Return the (X, Y) coordinate for the center point of the cell that contains the specified text.  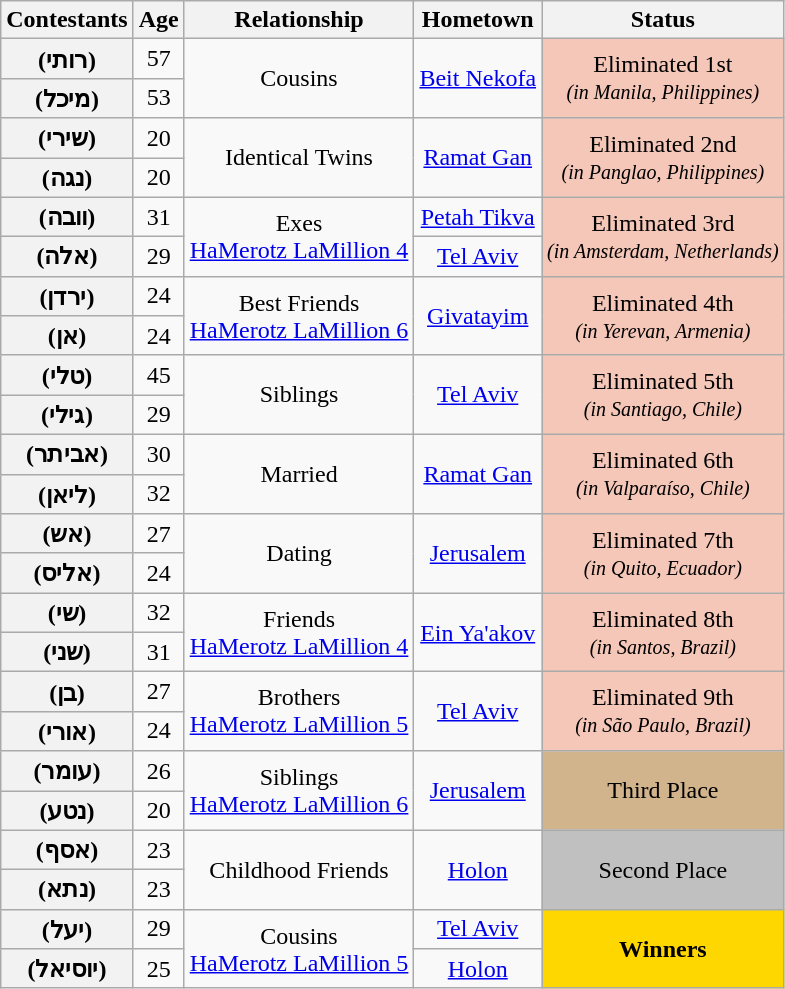
(אורי) (67, 731)
(שני) (67, 652)
Petah Tikva (478, 217)
Age (158, 20)
Eliminated 1st(in Manila, Philippines) (664, 78)
(בן) (67, 692)
Dating (299, 554)
ExesHaMerotz LaMillion 4 (299, 236)
Contestants (67, 20)
Beit Nekofa (478, 78)
Siblings (299, 394)
SiblingsHaMerotz LaMillion 6 (299, 790)
Relationship (299, 20)
Eliminated 5th(in Santiago, Chile) (664, 394)
(נטע) (67, 810)
26 (158, 771)
Eliminated 9th(in São Paulo, Brazil) (664, 712)
Third Place (664, 790)
Eliminated 3rd(in Amsterdam, Netherlands) (664, 236)
(טלי) (67, 375)
(ירדן) (67, 296)
30 (158, 454)
Cousins (299, 78)
(אן) (67, 336)
Winners (664, 948)
Eliminated 4th(in Yerevan, Armenia) (664, 316)
FriendsHaMerotz LaMillion 4 (299, 632)
(יעל) (67, 929)
Identical Twins (299, 158)
Eliminated 2nd(in Panglao, Philippines) (664, 158)
(שי) (67, 613)
(נתא) (67, 890)
BrothersHaMerotz LaMillion 5 (299, 712)
Givatayim (478, 316)
(שירי) (67, 138)
(אליס) (67, 573)
(עומר) (67, 771)
(וובה) (67, 217)
(אש) (67, 534)
Eliminated 6th(in Valparaíso, Chile) (664, 474)
(יוסיאל) (67, 969)
(ליאן) (67, 494)
(אביתר) (67, 454)
(אלה) (67, 257)
Best FriendsHaMerotz LaMillion 6 (299, 316)
Hometown (478, 20)
57 (158, 59)
Eliminated 8th(in Santos, Brazil) (664, 632)
(אסף) (67, 850)
(נגה) (67, 178)
Ein Ya'akov (478, 632)
(רותי) (67, 59)
25 (158, 969)
Status (664, 20)
Married (299, 474)
(גילי) (67, 415)
Childhood Friends (299, 870)
CousinsHaMerotz LaMillion 5 (299, 948)
45 (158, 375)
Eliminated 7th(in Quito, Ecuador) (664, 554)
Second Place (664, 870)
(מיכל) (67, 98)
53 (158, 98)
